Locate the cell with the specified text and output its [x, y] center coordinate. 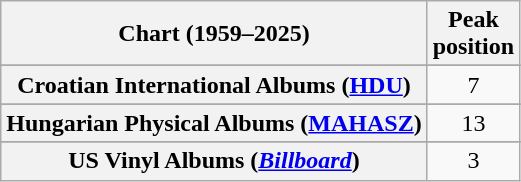
Croatian International Albums (HDU) [214, 85]
US Vinyl Albums (Billboard) [214, 161]
Chart (1959–2025) [214, 34]
13 [473, 123]
7 [473, 85]
Hungarian Physical Albums (MAHASZ) [214, 123]
Peakposition [473, 34]
3 [473, 161]
